Pinpoint the cell where the given text exists, returning its (X, Y) midpoint coordinate. 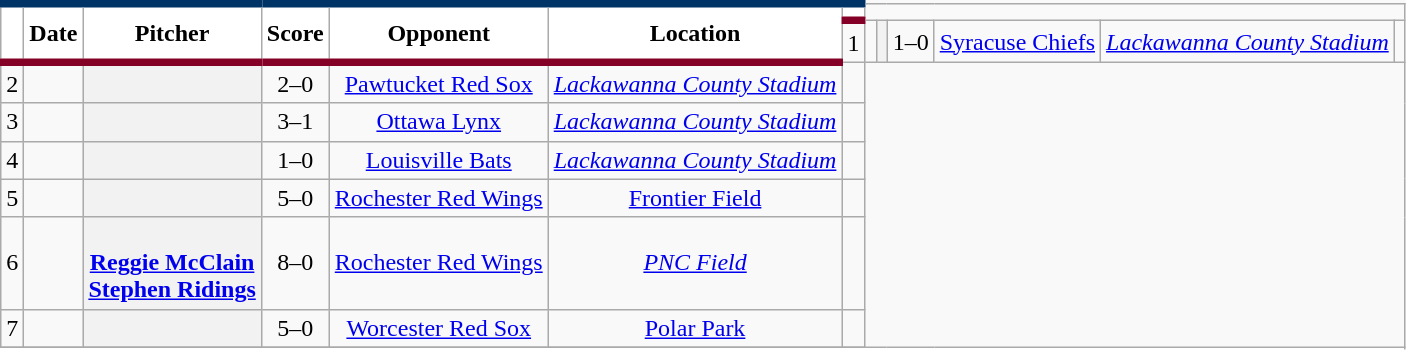
6 (12, 263)
Syracuse Chiefs (1017, 42)
Score (295, 33)
PNC Field (695, 263)
3–1 (295, 122)
Ottawa Lynx (438, 122)
8–0 (295, 263)
Frontier Field (695, 198)
Pitcher (172, 33)
7 (12, 328)
Location (695, 33)
Pawtucket Red Sox (438, 82)
2–0 (295, 82)
1 (854, 42)
Reggie McClain Stephen Ridings (172, 263)
Date (54, 33)
2 (12, 82)
Worcester Red Sox (438, 328)
Polar Park (695, 328)
5 (12, 198)
3 (12, 122)
Louisville Bats (438, 160)
Opponent (438, 33)
4 (12, 160)
